Search for the cell housing the specified text and yield its [x, y] center coordinate. 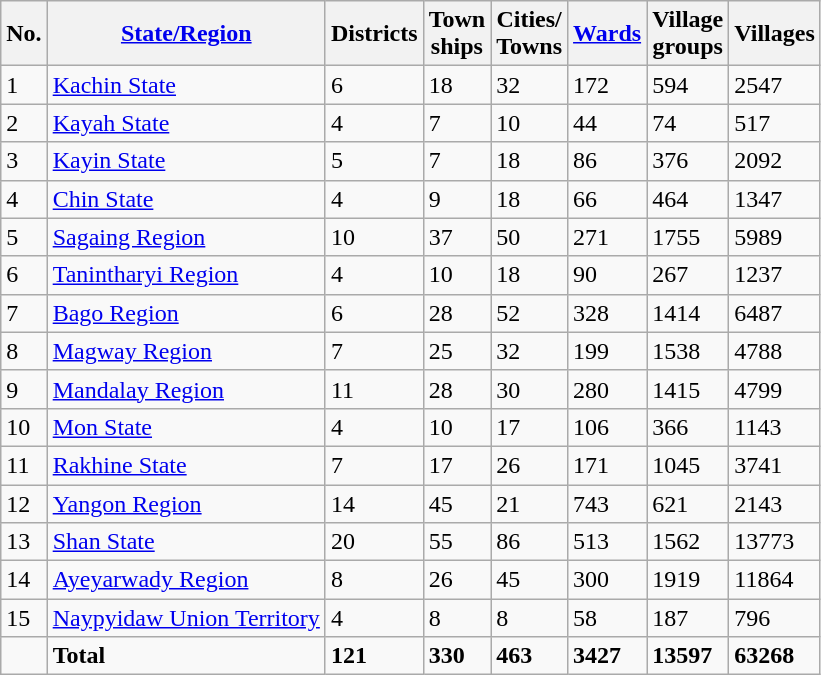
52 [530, 313]
330 [457, 656]
796 [775, 618]
1237 [775, 275]
743 [608, 503]
Mon State [186, 427]
517 [775, 123]
90 [608, 275]
3741 [775, 465]
6487 [775, 313]
15 [24, 618]
30 [530, 389]
Kayin State [186, 161]
3 [24, 161]
21 [530, 503]
Mandalay Region [186, 389]
376 [688, 161]
12 [24, 503]
513 [608, 542]
37 [457, 237]
1 [24, 85]
594 [688, 85]
44 [608, 123]
Total [186, 656]
1143 [775, 427]
4799 [775, 389]
Districts [374, 34]
1562 [688, 542]
Yangon Region [186, 503]
463 [530, 656]
55 [457, 542]
271 [608, 237]
Townships [457, 34]
Rakhine State [186, 465]
Bago Region [186, 313]
Shan State [186, 542]
Villagegroups [688, 34]
171 [608, 465]
State/Region [186, 34]
199 [608, 351]
121 [374, 656]
328 [608, 313]
Sagaing Region [186, 237]
280 [608, 389]
187 [688, 618]
Cities/Towns [530, 34]
1415 [688, 389]
5989 [775, 237]
2143 [775, 503]
300 [608, 580]
Kayah State [186, 123]
Villages [775, 34]
Naypyidaw Union Territory [186, 618]
1045 [688, 465]
1919 [688, 580]
1347 [775, 199]
66 [608, 199]
13 [24, 542]
2 [24, 123]
Wards [608, 34]
13597 [688, 656]
74 [688, 123]
2547 [775, 85]
464 [688, 199]
Kachin State [186, 85]
Chin State [186, 199]
3427 [608, 656]
366 [688, 427]
1414 [688, 313]
50 [530, 237]
No. [24, 34]
Tanintharyi Region [186, 275]
Magway Region [186, 351]
13773 [775, 542]
63268 [775, 656]
267 [688, 275]
172 [608, 85]
Ayeyarwady Region [186, 580]
58 [608, 618]
20 [374, 542]
621 [688, 503]
11864 [775, 580]
4788 [775, 351]
25 [457, 351]
106 [608, 427]
1538 [688, 351]
1755 [688, 237]
2092 [775, 161]
